Provide the (X, Y) coordinate of the cell's center where the given text is located.  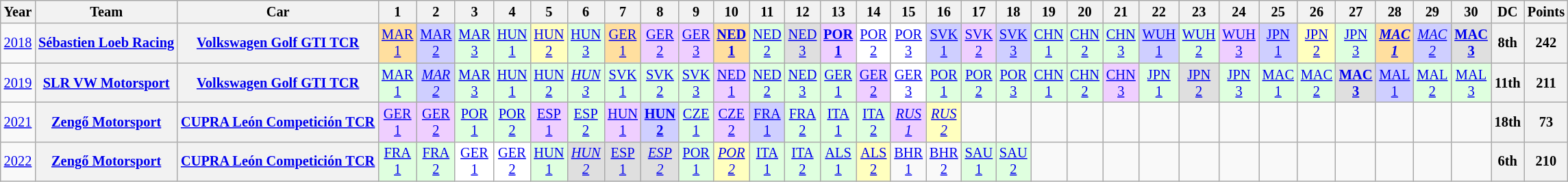
23 (1199, 12)
21 (1121, 12)
Sébastien Loeb Racing (106, 43)
10 (732, 12)
ALS1 (838, 161)
2018 (18, 43)
BHR1 (908, 161)
26 (1317, 12)
SAU2 (1013, 161)
ALS2 (873, 161)
210 (1546, 161)
13 (838, 12)
30 (1471, 12)
6 (586, 12)
20 (1085, 12)
25 (1278, 12)
Points (1546, 12)
11 (767, 12)
2 (436, 12)
211 (1546, 83)
16 (944, 12)
DC (1508, 12)
4 (512, 12)
Year (18, 12)
22 (1159, 12)
MAL1 (1395, 83)
24 (1239, 12)
WUH2 (1199, 43)
9 (696, 12)
Team (106, 12)
5 (549, 12)
242 (1546, 43)
BHR2 (944, 161)
CZE1 (696, 122)
15 (908, 12)
WUH3 (1239, 43)
SAU1 (979, 161)
3 (474, 12)
Car (278, 12)
WUH1 (1159, 43)
8th (1508, 43)
1 (397, 12)
RUS1 (908, 122)
SLR VW Motorsport (106, 83)
2021 (18, 122)
14 (873, 12)
CZE2 (732, 122)
18th (1508, 122)
73 (1546, 122)
11th (1508, 83)
29 (1432, 12)
12 (803, 12)
6th (1508, 161)
27 (1356, 12)
18 (1013, 12)
19 (1048, 12)
28 (1395, 12)
2022 (18, 161)
2019 (18, 83)
8 (660, 12)
RUS2 (944, 122)
MAL3 (1471, 83)
7 (623, 12)
17 (979, 12)
MAL2 (1432, 83)
